Search for the cell housing the specified text and yield its [X, Y] center coordinate. 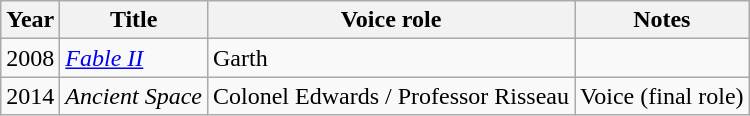
Notes [662, 20]
Ancient Space [134, 96]
Year [30, 20]
Voice role [390, 20]
Fable II [134, 58]
Title [134, 20]
2014 [30, 96]
Garth [390, 58]
Voice (final role) [662, 96]
2008 [30, 58]
Colonel Edwards / Professor Risseau [390, 96]
